Return (X, Y) of the center of cell containing provided text 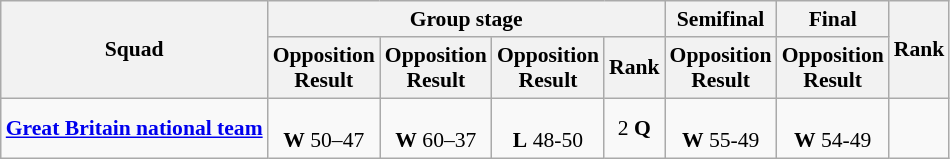
2 Q (634, 128)
W 55-49 (721, 128)
Group stage (466, 19)
Squad (134, 50)
L 48-50 (548, 128)
Great Britain national team (134, 128)
Final (833, 19)
W 60–37 (436, 128)
Semifinal (721, 19)
W 54-49 (833, 128)
W 50–47 (324, 128)
